From the cell containing the given text, extract its center point as [X, Y] coordinate. 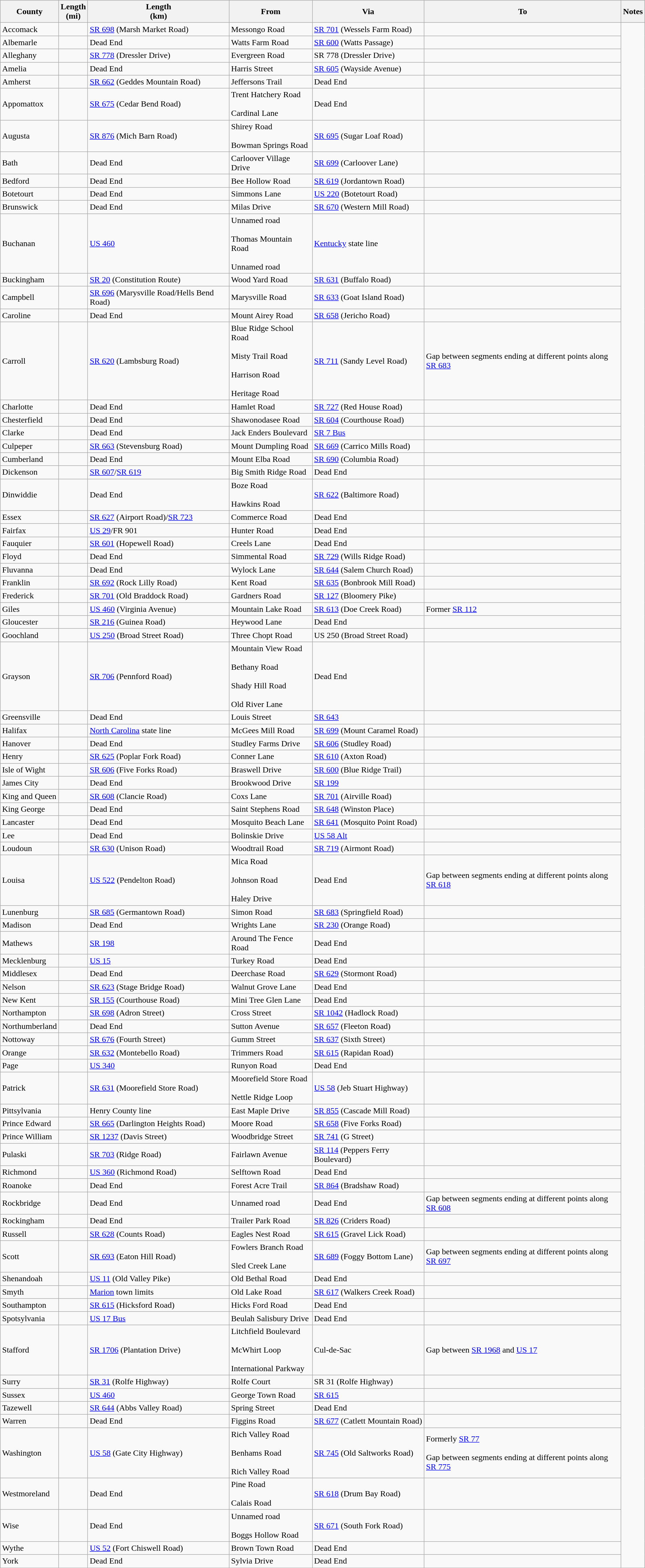
Fluvanna [30, 570]
Appomattox [30, 104]
US 29/FR 901 [158, 530]
Moore Road [271, 1124]
SR 606 (Five Forks Road) [158, 770]
US 340 [158, 1065]
SR 1042 (Hadlock Road) [368, 1013]
SR 719 (Airmont Road) [368, 849]
Shawonodasee Road [271, 420]
Gap between segments ending at different points along SR 697 [523, 1256]
Prince William [30, 1137]
Charlotte [30, 407]
SR 127 (Bloomery Pike) [368, 596]
Nottoway [30, 1039]
York [30, 1561]
SR 648 (Winston Place) [368, 809]
SR 230 (Orange Road) [368, 925]
Cul-de-Sac [368, 1350]
Heywood Lane [271, 622]
Three Chopt Road [271, 635]
SR 114 (Peppers Ferry Boulevard) [368, 1155]
SR 1706 (Plantation Drive) [158, 1350]
Gap between segments ending at different points along SR 618 [523, 880]
Isle of Wight [30, 770]
SR 876 (Mich Barn Road) [158, 136]
SR 696 (Marysville Road/Hells Bend Road) [158, 298]
SR 216 (Guinea Road) [158, 622]
Formerly SR 77Gap between segments ending at different points along SR 775 [523, 1453]
Former SR 112 [523, 609]
SR 620 (Lambsburg Road) [158, 361]
Henry County line [158, 1110]
Lunenburg [30, 912]
Prince Edward [30, 1124]
SR 701 (Wessels Farm Road) [368, 29]
Wrights Lane [271, 925]
SR 698 (Marsh Market Road) [158, 29]
Trent Hatchery RoadCardinal Lane [271, 104]
Gardners Road [271, 596]
SR 643 [368, 717]
SR 745 (Old Saltworks Road) [368, 1453]
Length(mi) [73, 12]
SR 677 (Catlett Mountain Road) [368, 1421]
SR 608 (Clancie Road) [158, 796]
Beulah Salisbury Drive [271, 1318]
Studley Farms Drive [271, 743]
Jeffersons Trail [271, 82]
Unnamed roadThomas Mountain RoadUnnamed road [271, 243]
US 58 (Jeb Stuart Highway) [368, 1088]
SR 685 (Germantown Road) [158, 912]
Figgins Road [271, 1421]
Gumm Street [271, 1039]
SR 155 (Courthouse Road) [158, 1000]
Madison [30, 925]
McGees Mill Road [271, 730]
SR 658 (Jericho Road) [368, 315]
Buckingham [30, 280]
Frederick [30, 596]
Around The Fence Road [271, 943]
Old Lake Road [271, 1292]
Mount Elba Road [271, 459]
SR 627 (Airport Road)/SR 723 [158, 517]
Kent Road [271, 583]
Westmoreland [30, 1494]
SR 635 (Bonbrook Mill Road) [368, 583]
SR 631 (Buffalo Road) [368, 280]
Amherst [30, 82]
Orange [30, 1052]
US 220 (Botetourt Road) [368, 194]
Woodbridge Street [271, 1137]
Simmental Road [271, 556]
Brown Town Road [271, 1548]
SR 657 (Fleeton Road) [368, 1026]
Wood Yard Road [271, 280]
SR 670 (Western Mill Road) [368, 207]
Hamlet Road [271, 407]
Carloover Village Drive [271, 163]
To [523, 12]
SR 600 (Watts Passage) [368, 42]
Russell [30, 1234]
Mount Airey Road [271, 315]
Boze RoadHawkins Road [271, 495]
Pulaski [30, 1155]
King and Queen [30, 796]
Buchanan [30, 243]
Bath [30, 163]
SR 637 (Sixth Street) [368, 1039]
SR 662 (Geddes Mountain Road) [158, 82]
Kentucky state line [368, 243]
Unnamed road [271, 1203]
SR 729 (Wills Ridge Road) [368, 556]
Page [30, 1065]
SR 615 [368, 1395]
SR 615 (Rapidan Road) [368, 1052]
Creels Lane [271, 543]
Alleghany [30, 55]
SR 703 (Ridge Road) [158, 1155]
East Maple Drive [271, 1110]
SR 727 (Red House Road) [368, 407]
Bolinskie Drive [271, 835]
SR 690 (Columbia Road) [368, 459]
Carroll [30, 361]
Spring Street [271, 1408]
SR 699 (Carloover Lane) [368, 163]
Blue Ridge School RoadMisty Trail RoadHarrison RoadHeritage Road [271, 361]
Spotsylvania [30, 1318]
Fairlawn Avenue [271, 1155]
Eagles Nest Road [271, 1234]
Halifax [30, 730]
SR 675 (Cedar Bend Road) [158, 104]
Mountain Lake Road [271, 609]
Sussex [30, 1395]
Hicks Ford Road [271, 1305]
SR 619 (Jordantown Road) [368, 181]
Middlesex [30, 974]
Northampton [30, 1013]
SR 622 (Baltimore Road) [368, 495]
Franklin [30, 583]
US 460 (Virginia Avenue) [158, 609]
SR 683 (Springfield Road) [368, 912]
SR 199 [368, 783]
SR 693 (Eaton Hill Road) [158, 1256]
Lancaster [30, 822]
SR 669 (Carrico Mills Road) [368, 446]
Hunter Road [271, 530]
SR 610 (Axton Road) [368, 757]
Gloucester [30, 622]
Pittsylvania [30, 1110]
King George [30, 809]
Rich Valley RoadBenhams RoadRich Valley Road [271, 1453]
SR 711 (Sandy Level Road) [368, 361]
Marion town limits [158, 1292]
Turkey Road [271, 961]
SR 676 (Fourth Street) [158, 1039]
SR 658 (Five Forks Road) [368, 1124]
Floyd [30, 556]
Stafford [30, 1350]
Brunswick [30, 207]
Mosquito Beach Lane [271, 822]
Harris Street [271, 69]
Marysville Road [271, 298]
SR 618 (Drum Bay Road) [368, 1494]
SR 613 (Doe Creek Road) [368, 609]
Jack Enders Boulevard [271, 433]
North Carolina state line [158, 730]
Simmons Lane [271, 194]
SR 606 (Studley Road) [368, 743]
Old Bethal Road [271, 1279]
Gap between SR 1968 and US 17 [523, 1350]
Culpeper [30, 446]
Simon Road [271, 912]
Messongo Road [271, 29]
Deerchase Road [271, 974]
Bee Hollow Road [271, 181]
Amelia [30, 69]
Woodtrail Road [271, 849]
Rolfe Court [271, 1382]
Loudoun [30, 849]
Augusta [30, 136]
Campbell [30, 298]
James City [30, 783]
US 11 (Old Valley Pike) [158, 1279]
Big Smith Ridge Road [271, 472]
US 15 [158, 961]
Gap between segments ending at different points along SR 608 [523, 1203]
Shirey RoadBowman Springs Road [271, 136]
County [30, 12]
Wylock Lane [271, 570]
Shenandoah [30, 1279]
SR 615 (Hicksford Road) [158, 1305]
SR 625 (Poplar Fork Road) [158, 757]
Fairfax [30, 530]
Mica RoadJohnson RoadHaley Drive [271, 880]
SR 644 (Abbs Valley Road) [158, 1408]
Watts Farm Road [271, 42]
Saint Stephens Road [271, 809]
Caroline [30, 315]
Trimmers Road [271, 1052]
Southampton [30, 1305]
Mount Dumpling Road [271, 446]
Braswell Drive [271, 770]
SR 701 (Airville Road) [368, 796]
US 522 (Pendelton Road) [158, 880]
Roanoke [30, 1185]
Louis Street [271, 717]
US 58 Alt [368, 835]
Tazewell [30, 1408]
Fowlers Branch RoadSled Creek Lane [271, 1256]
Sutton Avenue [271, 1026]
Unnamed roadBoggs Hollow Road [271, 1526]
Dickenson [30, 472]
SR 644 (Salem Church Road) [368, 570]
Smyth [30, 1292]
SR 20 (Constitution Route) [158, 280]
SR 631 (Moorefield Store Road) [158, 1088]
US 52 (Fort Chiswell Road) [158, 1548]
Chesterfield [30, 420]
Northumberland [30, 1026]
SR 617 (Walkers Creek Road) [368, 1292]
Cross Street [271, 1013]
Via [368, 12]
SR 826 (Criders Road) [368, 1221]
SR 615 (Gravel Lick Road) [368, 1234]
Clarke [30, 433]
SR 695 (Sugar Loaf Road) [368, 136]
SR 604 (Courthouse Road) [368, 420]
Selftown Road [271, 1172]
SR 628 (Counts Road) [158, 1234]
SR 630 (Unison Road) [158, 849]
Walnut Grove Lane [271, 987]
SR 633 (Goat Island Road) [368, 298]
Lee [30, 835]
Hanover [30, 743]
Richmond [30, 1172]
Essex [30, 517]
SR 629 (Stormont Road) [368, 974]
SR 698 (Adron Street) [158, 1013]
Conner Lane [271, 757]
SR 600 (Blue Ridge Trail) [368, 770]
Sylvia Drive [271, 1561]
SR 741 (G Street) [368, 1137]
George Town Road [271, 1395]
Notes [633, 12]
Louisa [30, 880]
SR 198 [158, 943]
SR 601 (Hopewell Road) [158, 543]
SR 605 (Wayside Avenue) [368, 69]
Brookwood Drive [271, 783]
SR 7 Bus [368, 433]
SR 623 (Stage Bridge Road) [158, 987]
Goochland [30, 635]
Mountain View RoadBethany RoadShady Hill RoadOld River Lane [271, 676]
Warren [30, 1421]
Forest Acre Trail [271, 1185]
Greensville [30, 717]
SR 699 (Mount Caramel Road) [368, 730]
Moorefield Store RoadNettle Ridge Loop [271, 1088]
Coxs Lane [271, 796]
Trailer Park Road [271, 1221]
Wythe [30, 1548]
Mathews [30, 943]
US 58 (Gate City Highway) [158, 1453]
SR 671 (South Fork Road) [368, 1526]
SR 607/SR 619 [158, 472]
SR 855 (Cascade Mill Road) [368, 1110]
Cumberland [30, 459]
SR 663 (Stevensburg Road) [158, 446]
Albemarle [30, 42]
Washington [30, 1453]
Accomack [30, 29]
Evergreen Road [271, 55]
US 360 (Richmond Road) [158, 1172]
Nelson [30, 987]
Patrick [30, 1088]
Dinwiddie [30, 495]
Runyon Road [271, 1065]
Length(km) [158, 12]
Mecklenburg [30, 961]
Litchfield BoulevardMcWhirt LoopInternational Parkway [271, 1350]
SR 632 (Montebello Road) [158, 1052]
Milas Drive [271, 207]
SR 706 (Pennford Road) [158, 676]
Henry [30, 757]
From [271, 12]
SR 641 (Mosquito Point Road) [368, 822]
Scott [30, 1256]
US 17 Bus [158, 1318]
Grayson [30, 676]
New Kent [30, 1000]
Gap between segments ending at different points along SR 683 [523, 361]
Bedford [30, 181]
Mini Tree Glen Lane [271, 1000]
Rockbridge [30, 1203]
SR 692 (Rock Lilly Road) [158, 583]
Rockingham [30, 1221]
SR 864 (Bradshaw Road) [368, 1185]
Pine RoadCalais Road [271, 1494]
SR 701 (Old Braddock Road) [158, 596]
Fauquier [30, 543]
Giles [30, 609]
SR 1237 (Davis Street) [158, 1137]
Botetourt [30, 194]
Commerce Road [271, 517]
SR 665 (Darlington Heights Road) [158, 1124]
Wise [30, 1526]
Surry [30, 1382]
SR 689 (Foggy Bottom Lane) [368, 1256]
